Scan for the cell matching the given text and deliver its [x, y] coordinate at center. 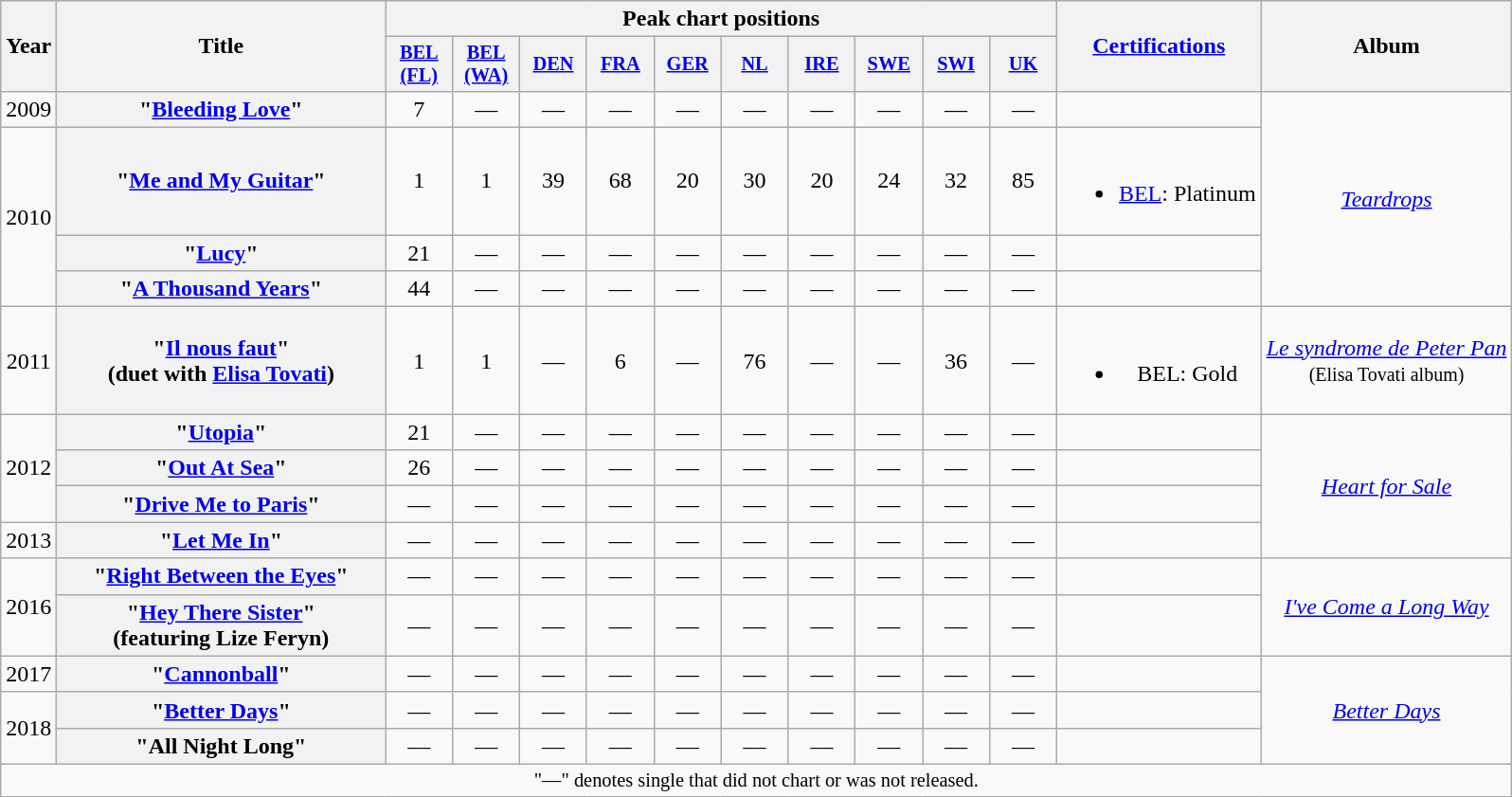
"Me and My Guitar" [222, 182]
Year [28, 46]
85 [1023, 182]
39 [553, 182]
DEN [553, 64]
Certifications [1159, 46]
"Right Between the Eyes" [222, 576]
"Out At Sea" [222, 468]
FRA [620, 64]
BEL(WA) [487, 64]
"—" denotes single that did not chart or was not released. [756, 780]
I've Come a Long Way [1387, 607]
Title [222, 46]
2012 [28, 468]
30 [754, 182]
"A Thousand Years" [222, 289]
"Better Days" [222, 710]
2011 [28, 360]
36 [957, 360]
68 [620, 182]
2013 [28, 540]
"Cannonball" [222, 674]
7 [419, 109]
"Hey There Sister"(featuring Lize Feryn) [222, 625]
6 [620, 360]
"Utopia" [222, 432]
"Bleeding Love" [222, 109]
GER [688, 64]
Teardrops [1387, 199]
Better Days [1387, 710]
Peak chart positions [722, 19]
IRE [822, 64]
BEL: Gold [1159, 360]
24 [889, 182]
76 [754, 360]
26 [419, 468]
SWE [889, 64]
"All Night Long" [222, 746]
"Lucy" [222, 253]
44 [419, 289]
32 [957, 182]
2010 [28, 218]
NL [754, 64]
UK [1023, 64]
SWI [957, 64]
"Il nous faut"(duet with Elisa Tovati) [222, 360]
Album [1387, 46]
"Let Me In" [222, 540]
2016 [28, 607]
Le syndrome de Peter Pan(Elisa Tovati album) [1387, 360]
Heart for Sale [1387, 486]
BEL: Platinum [1159, 182]
2018 [28, 728]
BEL(FL) [419, 64]
"Drive Me to Paris" [222, 504]
2017 [28, 674]
2009 [28, 109]
